Search for the cell housing the specified text and yield its (x, y) center coordinate. 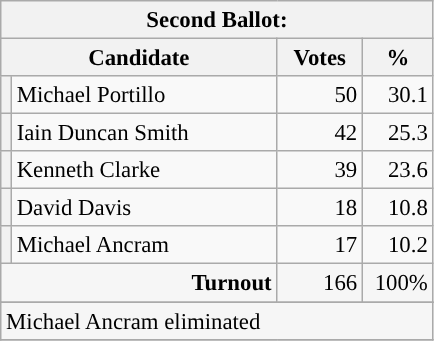
25.3 (398, 133)
30.1 (398, 95)
50 (320, 95)
100% (398, 283)
Iain Duncan Smith (144, 133)
Candidate (139, 58)
Michael Ancram eliminated (217, 321)
Michael Ancram (144, 245)
Kenneth Clarke (144, 170)
10.2 (398, 245)
23.6 (398, 170)
166 (320, 283)
Turnout (139, 283)
% (398, 58)
Michael Portillo (144, 95)
17 (320, 245)
Votes (320, 58)
David Davis (144, 208)
18 (320, 208)
Second Ballot: (217, 20)
10.8 (398, 208)
42 (320, 133)
39 (320, 170)
